For the text-containing cell, return its midpoint in (x, y) coordinate format. 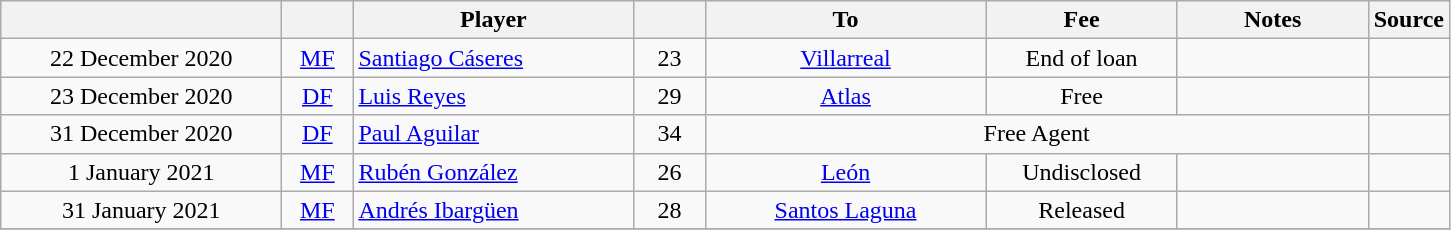
End of loan (1082, 58)
Luis Reyes (494, 96)
Andrés Ibargüen (494, 210)
León (846, 172)
Released (1082, 210)
Player (494, 20)
23 (670, 58)
31 December 2020 (142, 134)
Santiago Cáseres (494, 58)
Santos Laguna (846, 210)
Atlas (846, 96)
29 (670, 96)
31 January 2021 (142, 210)
Free (1082, 96)
To (846, 20)
23 December 2020 (142, 96)
1 January 2021 (142, 172)
Notes (1272, 20)
Rubén González (494, 172)
34 (670, 134)
Paul Aguilar (494, 134)
28 (670, 210)
Source (1408, 20)
22 December 2020 (142, 58)
Undisclosed (1082, 172)
Villarreal (846, 58)
Fee (1082, 20)
26 (670, 172)
Free Agent (1036, 134)
